Return the [X, Y] coordinate for the center point of the cell that contains the specified text.  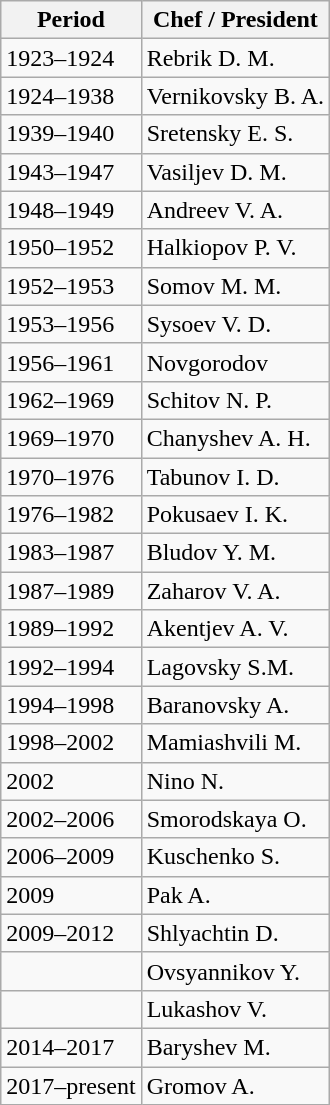
1987–1989 [71, 591]
1924–1938 [71, 96]
2002 [71, 781]
Pokusaev I. K. [235, 515]
Baryshev M. [235, 1047]
Andreev V. A. [235, 210]
Smorodskaya O. [235, 819]
1970–1976 [71, 477]
2014–2017 [71, 1047]
2002–2006 [71, 819]
Shlyachtin D. [235, 933]
Tabunov I. D. [235, 477]
1956–1961 [71, 362]
Zaharov V. A. [235, 591]
Gromov A. [235, 1085]
1976–1982 [71, 515]
Pak A. [235, 895]
1989–1992 [71, 629]
Halkiopov P. V. [235, 248]
Vasiljev D. M. [235, 172]
1948–1949 [71, 210]
1923–1924 [71, 58]
1939–1940 [71, 134]
1950–1952 [71, 248]
Vernikovsky B. A. [235, 96]
Baranovsky A. [235, 705]
Chanyshev A. H. [235, 438]
1952–1953 [71, 286]
Kuschenko S. [235, 857]
Sysoev V. D. [235, 324]
Period [71, 20]
Bludov Y. M. [235, 553]
Lukashov V. [235, 1009]
1983–1987 [71, 553]
2009–2012 [71, 933]
Chef / President [235, 20]
1953–1956 [71, 324]
Mamiashvili M. [235, 743]
Ovsyannikov Y. [235, 971]
2006–2009 [71, 857]
Novgorodov [235, 362]
Sretensky E. S. [235, 134]
1943–1947 [71, 172]
1962–1969 [71, 400]
Somov M. M. [235, 286]
2017–present [71, 1085]
Nino N. [235, 781]
Lagovsky S.M. [235, 667]
1998–2002 [71, 743]
1992–1994 [71, 667]
Akentjev A. V. [235, 629]
1969–1970 [71, 438]
Rebrik D. M. [235, 58]
Schitov N. P. [235, 400]
1994–1998 [71, 705]
2009 [71, 895]
